Determine the [X, Y] coordinate at the center of the cell enclosing the given text.  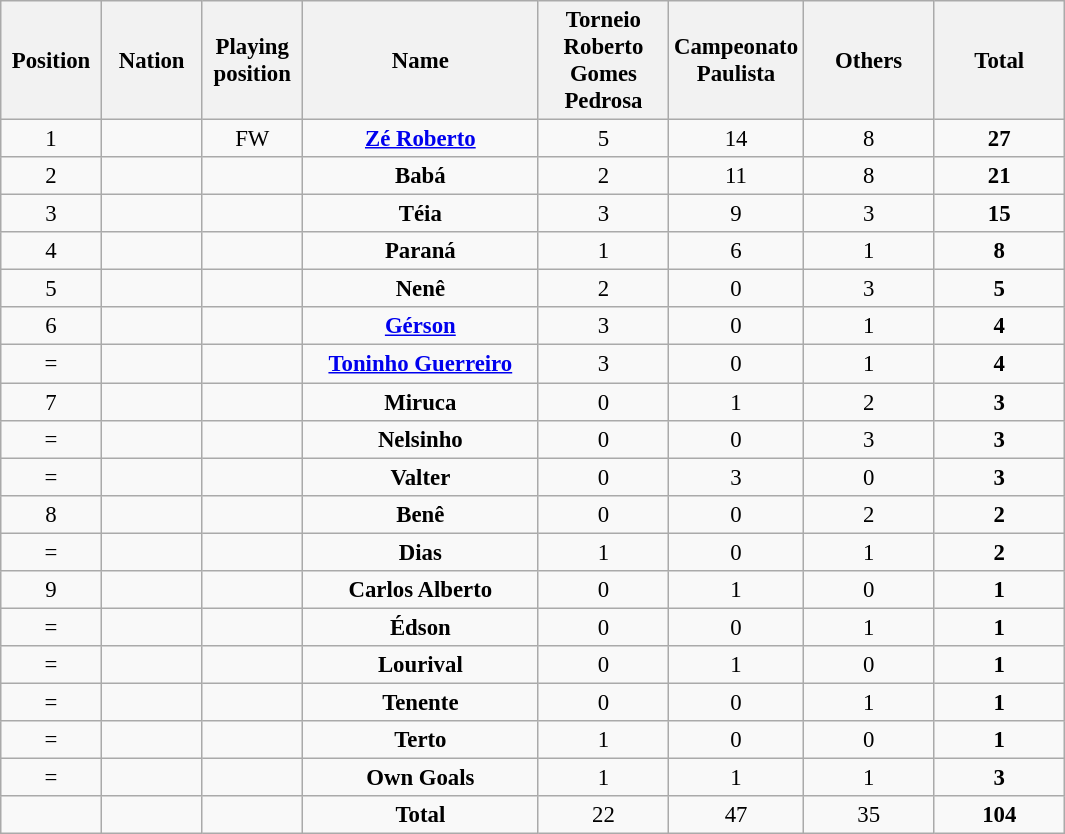
Zé Roberto [421, 139]
Playing position [252, 60]
Téia [421, 214]
47 [736, 815]
Position [52, 60]
Valter [421, 477]
Nenê [421, 289]
Others [868, 60]
Nation [152, 60]
Toninho Guerreiro [421, 364]
Miruca [421, 402]
104 [1000, 815]
14 [736, 139]
Lourival [421, 665]
11 [736, 176]
Campeonato Paulista [736, 60]
Carlos Alberto [421, 590]
FW [252, 139]
Nelsinho [421, 439]
15 [1000, 214]
22 [604, 815]
Tenente [421, 702]
Dias [421, 552]
35 [868, 815]
Own Goals [421, 778]
Benê [421, 514]
21 [1000, 176]
Babá [421, 176]
Terto [421, 740]
27 [1000, 139]
7 [52, 402]
Gérson [421, 327]
Torneio Roberto Gomes Pedrosa [604, 60]
Édson [421, 627]
Paraná [421, 251]
Name [421, 60]
